Identify which cell holds the provided text, then report its (X, Y) central coordinate. 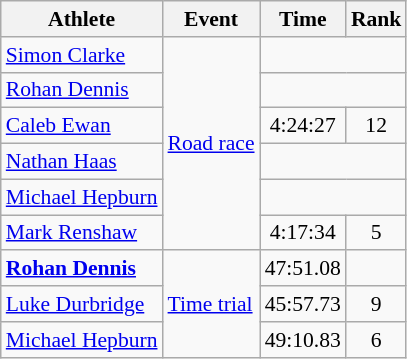
Rank (376, 19)
45:57.73 (303, 304)
Road race (212, 144)
4:24:27 (303, 126)
Event (212, 19)
49:10.83 (303, 340)
Mark Renshaw (82, 233)
6 (376, 340)
47:51.08 (303, 269)
12 (376, 126)
Nathan Haas (82, 162)
Simon Clarke (82, 55)
Athlete (82, 19)
Time (303, 19)
Caleb Ewan (82, 126)
Luke Durbridge (82, 304)
5 (376, 233)
4:17:34 (303, 233)
Time trial (212, 304)
9 (376, 304)
